Extract the (x, y) coordinate from the center of the cell holding the provided text.  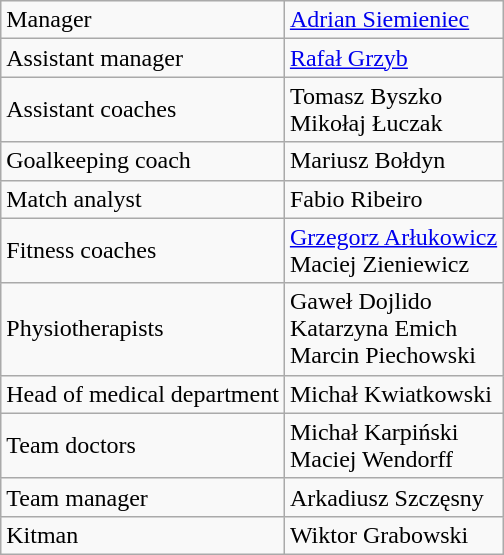
Assistant coaches (143, 110)
Fabio Ribeiro (393, 199)
Arkadiusz Szczęsny (393, 497)
Michał Kwiatkowski (393, 394)
Team doctors (143, 446)
Physiotherapists (143, 329)
Rafał Grzyb (393, 58)
Team manager (143, 497)
Goalkeeping coach (143, 161)
Gaweł Dojlido Katarzyna Emich Marcin Piechowski (393, 329)
Adrian Siemieniec (393, 20)
Mariusz Bołdyn (393, 161)
Tomasz Byszko Mikołaj Łuczak (393, 110)
Head of medical department (143, 394)
Assistant manager (143, 58)
Grzegorz Arłukowicz Maciej Zieniewicz (393, 250)
Wiktor Grabowski (393, 535)
Match analyst (143, 199)
Michał Karpiński Maciej Wendorff (393, 446)
Manager (143, 20)
Fitness coaches (143, 250)
Kitman (143, 535)
